Extract the (x, y) coordinate from the center of the cell holding the provided text.  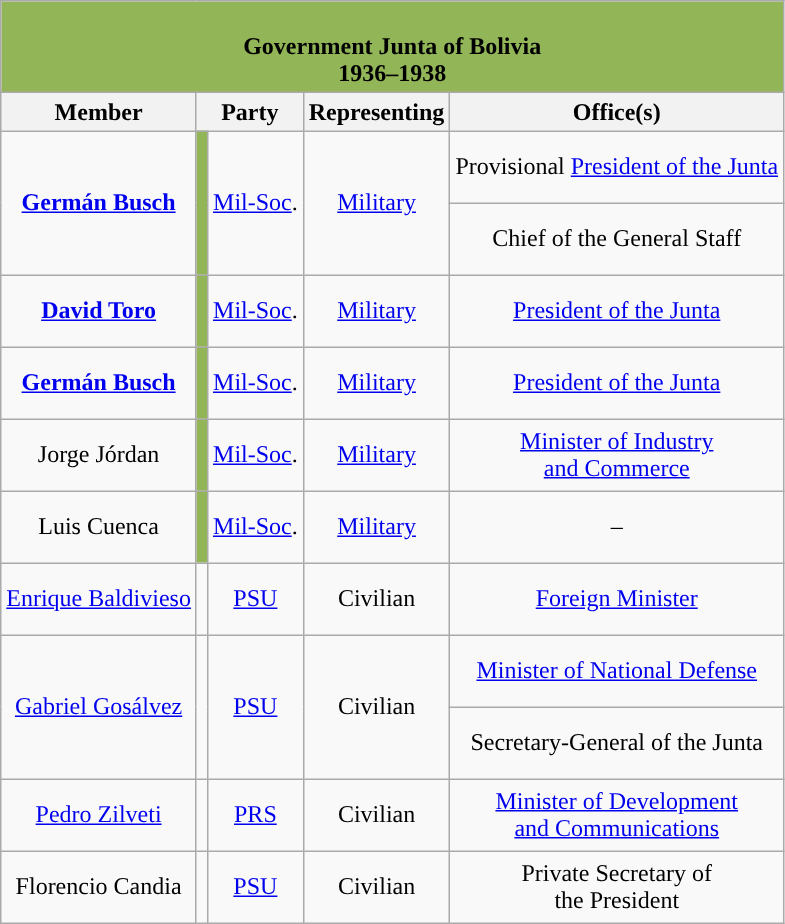
Provisional President of the Junta (617, 167)
Member (99, 112)
Private Secretary ofthe President (617, 887)
Minister of National Defense (617, 671)
Representing (376, 112)
PRS (256, 815)
Minister of Developmentand Communications (617, 815)
Pedro Zilveti (99, 815)
Government Junta of Bolivia1936–1938 (392, 47)
Office(s) (617, 112)
Jorge Jórdan (99, 455)
Foreign Minister (617, 599)
– (617, 527)
Chief of the General Staff (617, 239)
Party (250, 112)
Luis Cuenca (99, 527)
Florencio Candia (99, 887)
Minister of Industryand Commerce (617, 455)
David Toro (99, 311)
Secretary-General of the Junta (617, 743)
Enrique Baldivieso (99, 599)
Gabriel Gosálvez (99, 707)
